Provide the (x, y) coordinate of the cell's center where the given text is located.  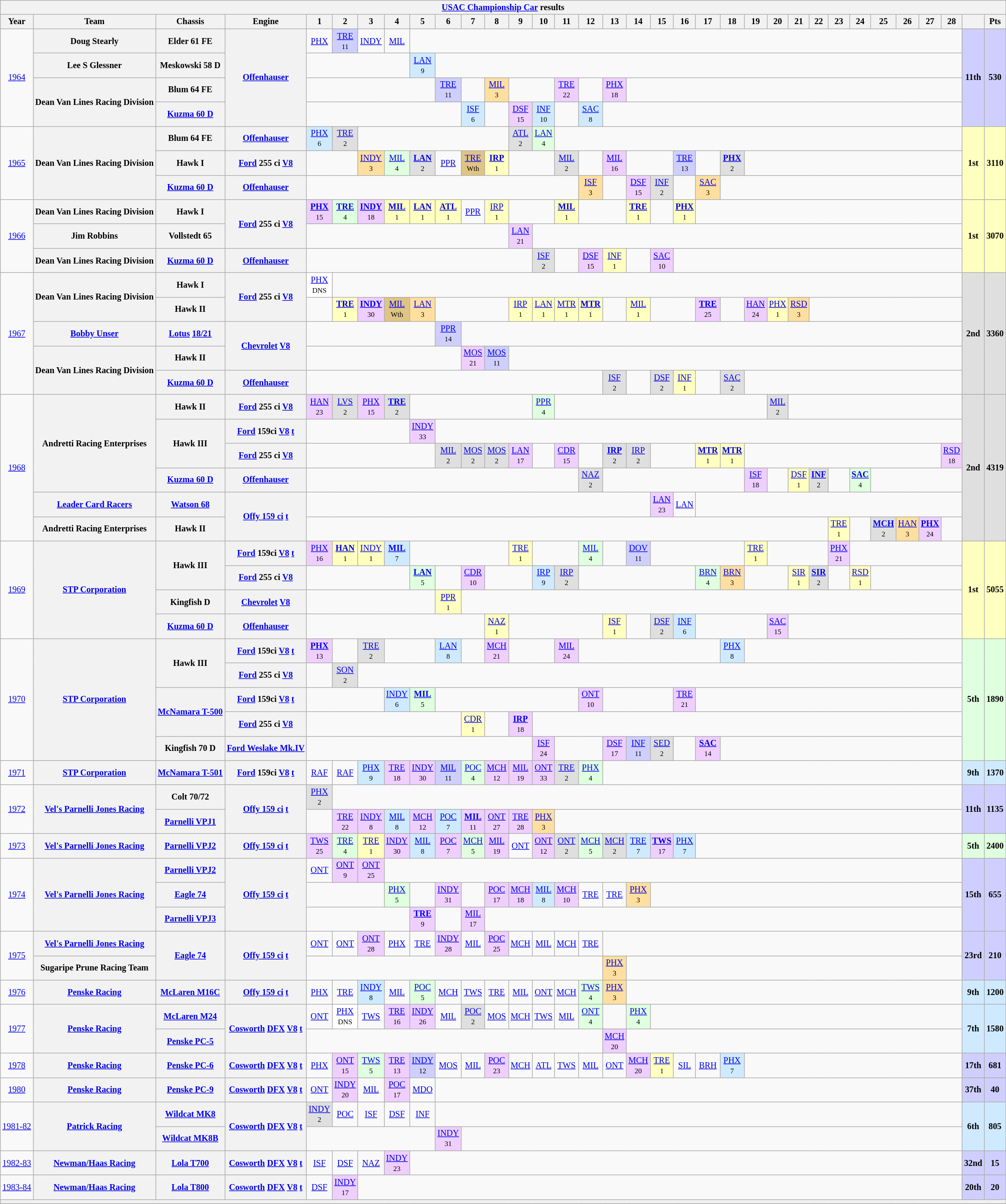
ONT9 (345, 870)
PHX5 (397, 895)
MILWth (397, 309)
INDY23 (397, 1163)
NAZ (371, 1163)
LAN9 (422, 65)
1982-83 (17, 1163)
McNamara T-500 (190, 712)
McLaren M16C (190, 992)
POC2 (473, 1017)
Lola T700 (190, 1163)
TWS4 (591, 992)
MCH10 (567, 895)
PHX21 (839, 553)
LAN2 (422, 163)
TRE7 (638, 846)
27 (930, 22)
Bobby Unser (94, 334)
14 (638, 22)
26 (907, 22)
SON2 (345, 675)
PHX16 (319, 553)
SAC10 (662, 261)
LAN17 (521, 456)
1966 (17, 236)
5055 (995, 590)
ATL (543, 1065)
TRE9 (422, 919)
TRE16 (397, 1017)
SAC15 (777, 626)
2400 (995, 846)
19 (755, 22)
1370 (995, 772)
LAN (685, 504)
HAN3 (907, 529)
HAN23 (319, 407)
BRH (708, 1065)
655 (995, 894)
Pts (995, 22)
SAC14 (708, 748)
ONT4 (591, 1017)
TRE21 (685, 699)
TRE28 (521, 822)
BRN4 (708, 577)
ISF18 (755, 480)
McNamara T-501 (190, 772)
ONT2 (567, 846)
RSD1 (860, 577)
ISF24 (543, 748)
MOS21 (473, 358)
INDY2 (319, 1114)
Team (94, 22)
ISF6 (473, 114)
Watson 68 (190, 504)
Year (17, 22)
SIR2 (819, 577)
INDY1 (371, 553)
32nd (973, 1163)
1 (319, 22)
INF6 (685, 626)
TWS5 (371, 1065)
SAC8 (591, 114)
Kingfish 70 D (190, 748)
INF (422, 1114)
13 (615, 22)
INDY18 (371, 212)
SIR1 (799, 577)
TREWth (473, 163)
1200 (995, 992)
LAN21 (521, 236)
1965 (17, 162)
IRP9 (543, 577)
POC (345, 1114)
INDY20 (345, 1090)
POC25 (497, 943)
HAN1 (345, 553)
CDR1 (473, 724)
INDY26 (422, 1017)
1980 (17, 1090)
NAZ1 (497, 626)
15th (973, 894)
Parnelli VPJ1 (190, 822)
POC5 (422, 992)
Wildcat MK8 (190, 1114)
28 (951, 22)
LVS2 (345, 407)
6th (973, 1126)
8 (497, 22)
Engine (266, 22)
MIL7 (397, 553)
16 (685, 22)
23rd (973, 955)
ONT12 (543, 846)
805 (995, 1126)
BRN3 (732, 577)
18 (732, 22)
9 (521, 22)
CDR15 (567, 456)
23 (839, 22)
MIL5 (422, 699)
530 (995, 78)
1890 (995, 699)
37th (973, 1090)
Kingfish D (190, 602)
INDY33 (422, 431)
Vollstedt 65 (190, 236)
Meskowski 58 D (190, 65)
LAN23 (662, 504)
PHX13 (319, 651)
NAZ2 (591, 480)
ATL1 (449, 212)
McLaren M24 (190, 1017)
Wildcat MK8B (190, 1138)
TRE18 (397, 772)
POC23 (497, 1065)
LAN5 (422, 577)
PHX8 (732, 651)
Penske PC-5 (190, 1041)
Lee S Glessner (94, 65)
1974 (17, 894)
PPR1 (449, 602)
CDR10 (473, 577)
17th (973, 1065)
1580 (995, 1029)
1976 (17, 992)
1969 (17, 590)
MCH21 (497, 651)
12 (591, 22)
ONT25 (371, 870)
SIL (685, 1065)
SAC3 (708, 187)
4319 (995, 467)
Elder 61 FE (190, 41)
ONT28 (371, 943)
Sugaripe Prune Racing Team (94, 968)
PHX24 (930, 529)
RSD18 (951, 456)
USAC Championship Car results (503, 7)
ONT10 (591, 699)
1967 (17, 333)
1983-84 (17, 1188)
TRE25 (708, 309)
22 (819, 22)
1964 (17, 78)
1975 (17, 955)
INDY (371, 41)
Jim Robbins (94, 236)
2 (345, 22)
ONT27 (497, 822)
MIL16 (615, 163)
1977 (17, 1029)
1981-82 (17, 1126)
7 (473, 22)
21 (799, 22)
PHX6 (319, 138)
SAC2 (732, 382)
INDY6 (397, 699)
ISF3 (591, 187)
Penske PC-6 (190, 1065)
DSF1 (799, 480)
HAN24 (755, 309)
Chassis (190, 22)
Leader Card Racers (94, 504)
6 (449, 22)
3 (371, 22)
3070 (995, 236)
INDY17 (345, 1188)
17 (708, 22)
LAN8 (449, 651)
SAC4 (860, 480)
INDY3 (371, 163)
LAN3 (422, 309)
1973 (17, 846)
DSF17 (615, 748)
PPR4 (543, 407)
1978 (17, 1065)
ONT15 (345, 1065)
Patrick Racing (94, 1126)
ONT33 (543, 772)
IRP18 (521, 724)
MIL3 (497, 90)
MIL17 (473, 919)
Doug Stearly (94, 41)
INF11 (638, 748)
3360 (995, 333)
Colt 70/72 (190, 797)
RSD3 (799, 309)
MCH18 (521, 895)
1135 (995, 809)
TWS17 (662, 846)
3110 (995, 162)
10 (543, 22)
Penske PC-9 (190, 1090)
MIL24 (567, 651)
ISF1 (615, 626)
681 (995, 1065)
PHX9 (371, 772)
1970 (17, 699)
11 (567, 22)
210 (995, 955)
5 (422, 22)
Lotus 18/21 (190, 334)
MDO (422, 1090)
1972 (17, 809)
Lola T800 (190, 1188)
INDY12 (422, 1065)
POC4 (473, 772)
40 (995, 1090)
DOV11 (638, 553)
7th (973, 1029)
1971 (17, 772)
MOS11 (497, 358)
Ford Weslake Mk.IV (266, 748)
SED2 (662, 748)
INF10 (543, 114)
TWS25 (319, 846)
4 (397, 22)
PHX18 (615, 90)
PPR14 (449, 334)
20th (973, 1188)
INDY28 (449, 943)
1968 (17, 467)
24 (860, 22)
Parnelli VPJ3 (190, 919)
LAN4 (543, 138)
25 (884, 22)
ATL2 (521, 138)
